Output the (X, Y) coordinate of the center of the cell containing the given text.  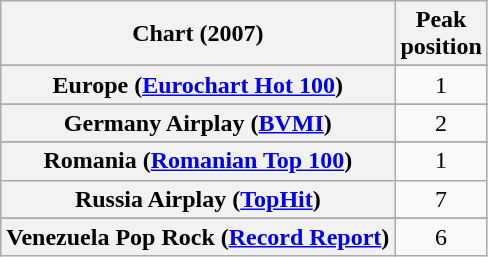
Romania (Romanian Top 100) (198, 161)
Russia Airplay (TopHit) (198, 199)
Venezuela Pop Rock (Record Report) (198, 237)
Europe (Eurochart Hot 100) (198, 85)
7 (441, 199)
2 (441, 123)
6 (441, 237)
Chart (2007) (198, 34)
Peakposition (441, 34)
Germany Airplay (BVMI) (198, 123)
